Scan for the cell matching the given text and deliver its [x, y] coordinate at center. 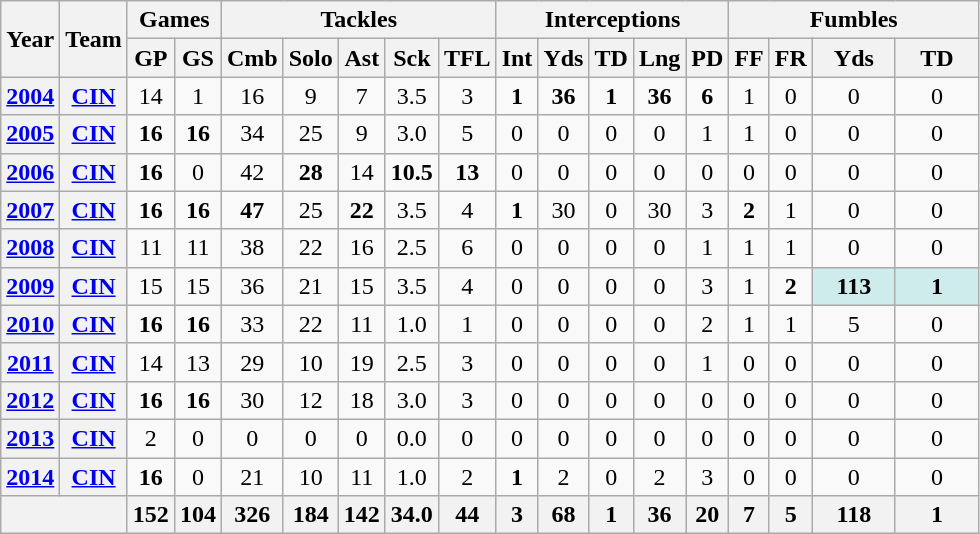
2005 [30, 134]
Interceptions [612, 20]
18 [362, 400]
44 [467, 515]
2006 [30, 172]
10.5 [412, 172]
TFL [467, 58]
Int [517, 58]
Team [94, 39]
GS [198, 58]
2008 [30, 248]
104 [198, 515]
2004 [30, 96]
Lng [659, 58]
142 [362, 515]
12 [310, 400]
33 [252, 324]
Fumbles [854, 20]
152 [150, 515]
Games [174, 20]
34.0 [412, 515]
2009 [30, 286]
2014 [30, 477]
2013 [30, 438]
113 [854, 286]
2012 [30, 400]
FF [749, 58]
42 [252, 172]
326 [252, 515]
PD [708, 58]
29 [252, 362]
0.0 [412, 438]
184 [310, 515]
38 [252, 248]
FR [790, 58]
68 [564, 515]
GP [150, 58]
19 [362, 362]
Ast [362, 58]
34 [252, 134]
118 [854, 515]
28 [310, 172]
20 [708, 515]
Sck [412, 58]
2010 [30, 324]
Tackles [358, 20]
Year [30, 39]
2011 [30, 362]
Solo [310, 58]
2007 [30, 210]
47 [252, 210]
Cmb [252, 58]
